Find where the given text appears and provide that cell's center as (X, Y) coordinate. 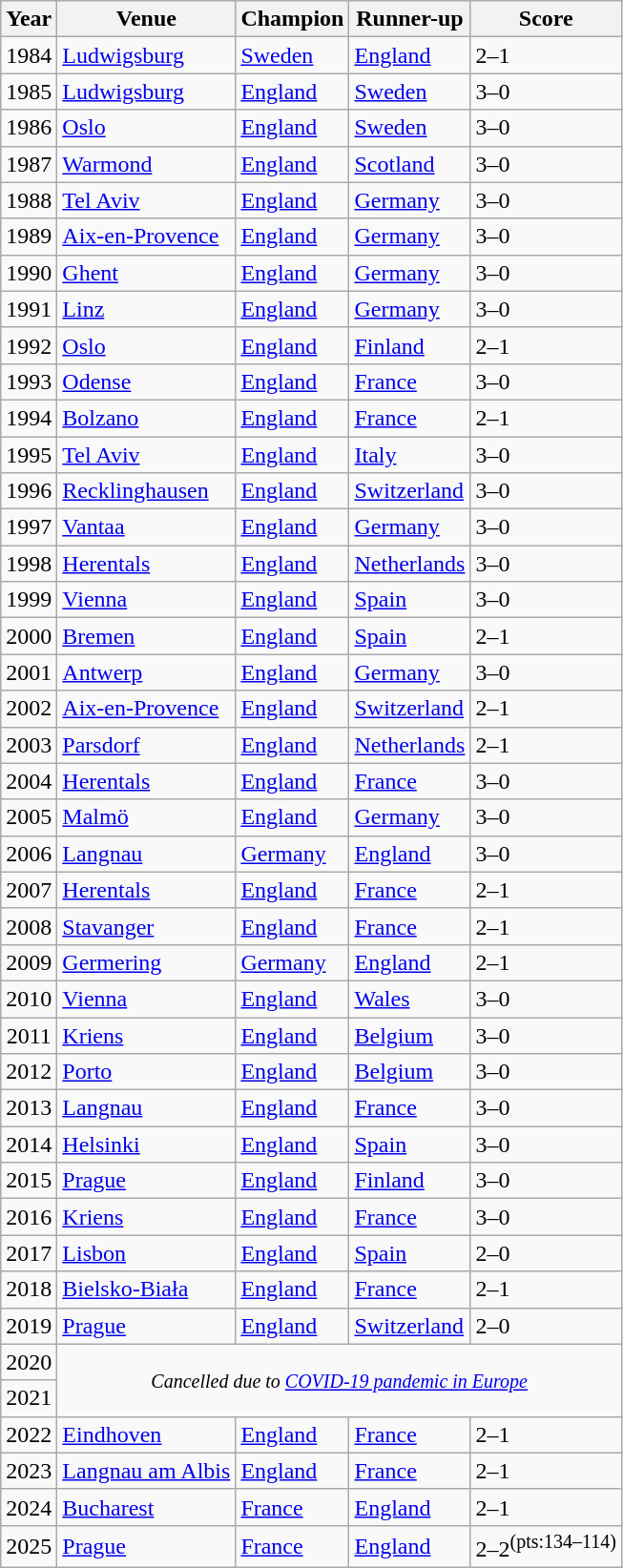
1993 (29, 382)
1992 (29, 345)
2019 (29, 1326)
Odense (147, 382)
Vantaa (147, 527)
2018 (29, 1289)
2016 (29, 1217)
Malmö (147, 817)
Scotland (410, 164)
Wales (410, 999)
1998 (29, 564)
Bolzano (147, 418)
Bucharest (147, 1507)
2012 (29, 1072)
Parsdorf (147, 745)
Stavanger (147, 926)
Germering (147, 962)
Porto (147, 1072)
Antwerp (147, 672)
2005 (29, 817)
1990 (29, 273)
1986 (29, 128)
Cancelled due to COVID-19 pandemic in Europe (340, 1380)
2009 (29, 962)
2000 (29, 636)
Score (546, 19)
Eindhoven (147, 1434)
2017 (29, 1253)
1988 (29, 200)
2008 (29, 926)
Bielsko-Biała (147, 1289)
1987 (29, 164)
1996 (29, 491)
2001 (29, 672)
2006 (29, 854)
Helsinki (147, 1145)
2015 (29, 1181)
2002 (29, 709)
2003 (29, 745)
1991 (29, 309)
2004 (29, 781)
Linz (147, 309)
2010 (29, 999)
2020 (29, 1362)
2013 (29, 1108)
Recklinghausen (147, 491)
1989 (29, 237)
1995 (29, 455)
Ghent (147, 273)
2011 (29, 1035)
Warmond (147, 164)
2014 (29, 1145)
1984 (29, 55)
2007 (29, 890)
Champion (292, 19)
2025 (29, 1547)
Runner-up (410, 19)
2023 (29, 1471)
Langnau am Albis (147, 1471)
Lisbon (147, 1253)
Venue (147, 19)
1994 (29, 418)
2024 (29, 1507)
2021 (29, 1398)
1985 (29, 92)
Year (29, 19)
1997 (29, 527)
1999 (29, 600)
Bremen (147, 636)
2022 (29, 1434)
Italy (410, 455)
2–2(pts:134–114) (546, 1547)
